Provide the [x, y] coordinate of the cell's center where the given text is located.  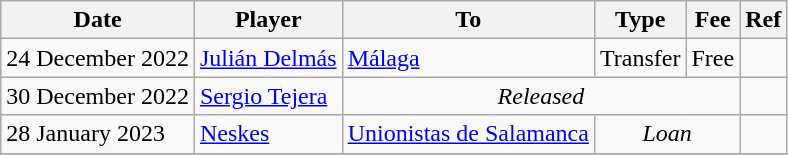
30 December 2022 [98, 96]
Loan [666, 134]
Neskes [268, 134]
Sergio Tejera [268, 96]
Transfer [640, 58]
24 December 2022 [98, 58]
To [468, 20]
Julián Delmás [268, 58]
Ref [764, 20]
Player [268, 20]
Fee [713, 20]
Date [98, 20]
Unionistas de Salamanca [468, 134]
Type [640, 20]
Málaga [468, 58]
Free [713, 58]
28 January 2023 [98, 134]
Released [541, 96]
